For the text-containing cell, return its midpoint in [x, y] coordinate format. 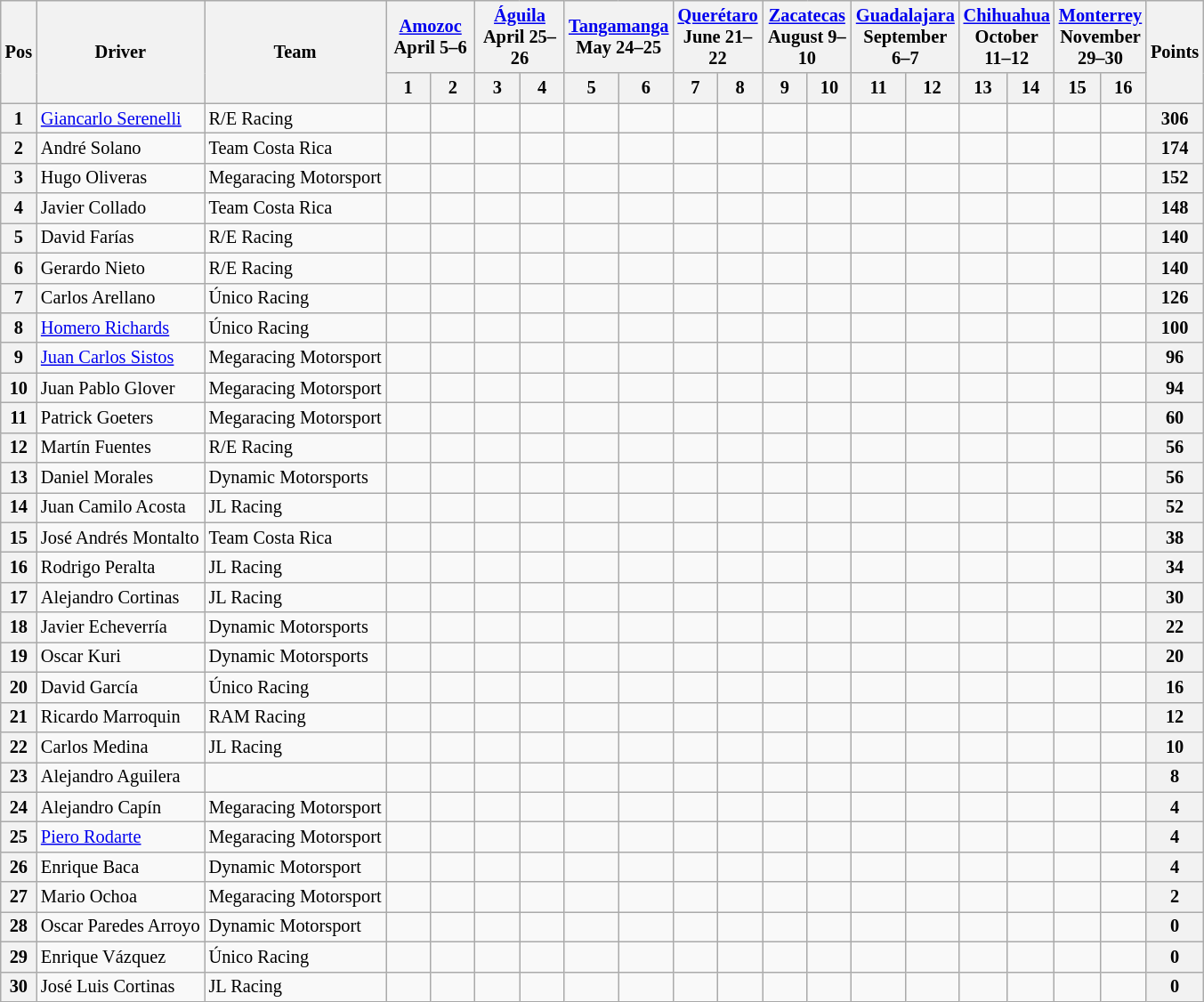
Ricardo Marroquin [121, 717]
306 [1175, 118]
Alejandro Capín [121, 807]
Patrick Goeters [121, 417]
José Andrés Montalto [121, 537]
Homero Richards [121, 327]
David Farías [121, 238]
ChihuahuaOctober 11–12 [1007, 36]
100 [1175, 327]
Daniel Morales [121, 478]
Mario Ochoa [121, 897]
Javier Collado [121, 208]
Driver [121, 52]
MonterreyNovember 29–30 [1100, 36]
GuadalajaraSeptember 6–7 [906, 36]
Rodrigo Peralta [121, 567]
Piero Rodarte [121, 836]
ÁguilaApril 25–26 [520, 36]
174 [1175, 148]
17 [19, 597]
Juan Carlos Sistos [121, 358]
Hugo Oliveras [121, 178]
23 [19, 777]
Points [1175, 52]
David García [121, 687]
QuerétaroJune 21–22 [717, 36]
21 [19, 717]
TangamangaMay 24–25 [618, 36]
38 [1175, 537]
AmozocApril 5–6 [431, 36]
25 [19, 836]
Javier Echeverría [121, 627]
60 [1175, 417]
RAM Racing [295, 717]
Enrique Vázquez [121, 957]
Carlos Arellano [121, 298]
Pos [19, 52]
34 [1175, 567]
Carlos Medina [121, 747]
André Solano [121, 148]
Enrique Baca [121, 867]
148 [1175, 208]
Juan Pablo Glover [121, 388]
Juan Camilo Acosta [121, 507]
24 [19, 807]
94 [1175, 388]
Alejandro Cortinas [121, 597]
Martín Fuentes [121, 448]
Alejandro Aguilera [121, 777]
96 [1175, 358]
18 [19, 627]
José Luis Cortinas [121, 987]
Gerardo Nieto [121, 268]
ZacatecasAugust 9–10 [807, 36]
Giancarlo Serenelli [121, 118]
Oscar Kuri [121, 657]
126 [1175, 298]
28 [19, 926]
52 [1175, 507]
27 [19, 897]
152 [1175, 178]
Oscar Paredes Arroyo [121, 926]
26 [19, 867]
19 [19, 657]
Team [295, 52]
29 [19, 957]
